Identify which cell holds the provided text, then report its (X, Y) central coordinate. 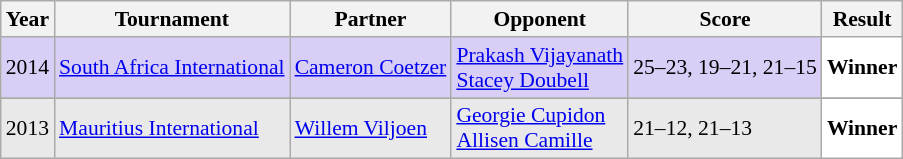
Opponent (540, 19)
21–12, 21–13 (725, 128)
2014 (28, 68)
2013 (28, 128)
South Africa International (172, 68)
Willem Viljoen (371, 128)
Prakash Vijayanath Stacey Doubell (540, 68)
Partner (371, 19)
Year (28, 19)
Result (862, 19)
Georgie Cupidon Allisen Camille (540, 128)
25–23, 19–21, 21–15 (725, 68)
Score (725, 19)
Mauritius International (172, 128)
Tournament (172, 19)
Cameron Coetzer (371, 68)
